From the cell containing the given text, extract its center point as (x, y) coordinate. 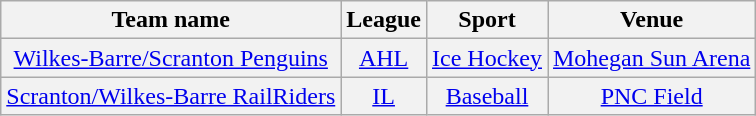
Venue (652, 20)
Scranton/Wilkes-Barre RailRiders (171, 96)
Sport (486, 20)
Ice Hockey (486, 58)
Mohegan Sun Arena (652, 58)
PNC Field (652, 96)
Baseball (486, 96)
AHL (384, 58)
IL (384, 96)
League (384, 20)
Team name (171, 20)
Wilkes-Barre/Scranton Penguins (171, 58)
